Pinpoint the cell where the given text exists, returning its [x, y] midpoint coordinate. 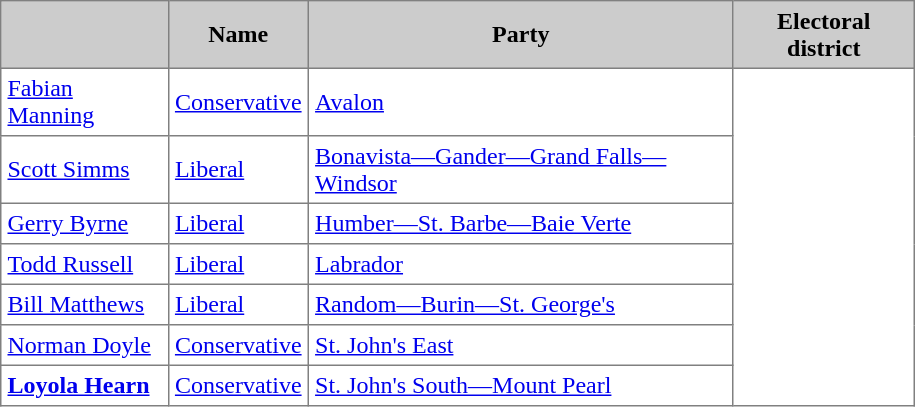
Fabian Manning [84, 102]
Todd Russell [84, 264]
St. John's East [520, 345]
Electoral district [824, 35]
St. John's South—Mount Pearl [520, 385]
Party [520, 35]
Scott Simms [84, 170]
Avalon [520, 102]
Norman Doyle [84, 345]
Labrador [520, 264]
Gerry Byrne [84, 223]
Humber—St. Barbe—Baie Verte [520, 223]
Bill Matthews [84, 304]
Bonavista—Gander—Grand Falls—Windsor [520, 170]
Name [238, 35]
Random—Burin—St. George's [520, 304]
Loyola Hearn [84, 385]
